Determine the [x, y] coordinate at the center of the cell enclosing the given text.  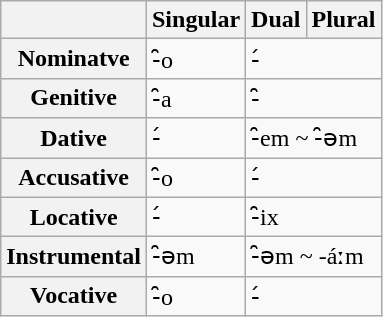
Vocative [74, 296]
Locative [74, 217]
Dual [276, 20]
Nominatve [74, 59]
-̑əm [196, 257]
-̑a [196, 98]
-̑ [314, 98]
Genitive [74, 98]
Plural [344, 20]
Dative [74, 138]
-̑əm ~ -áːm [314, 257]
Singular [196, 20]
-̑em ~ -̑əm [314, 138]
Accusative [74, 178]
-̑ix [314, 217]
Instrumental [74, 257]
